Determine the [X, Y] coordinate at the center of the cell enclosing the given text.  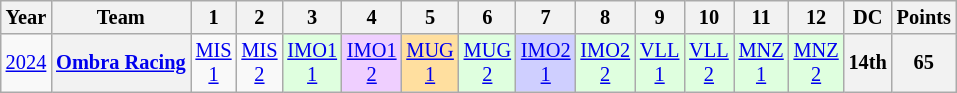
10 [708, 17]
4 [372, 17]
Points [924, 17]
1 [214, 17]
14th [868, 63]
12 [816, 17]
IMO21 [546, 63]
IMO11 [312, 63]
Team [120, 17]
IMO12 [372, 63]
MNZ1 [762, 63]
2024 [26, 63]
2 [259, 17]
Ombra Racing [120, 63]
MUG2 [488, 63]
Year [26, 17]
VLL2 [708, 63]
6 [488, 17]
8 [605, 17]
5 [430, 17]
IMO22 [605, 63]
MUG1 [430, 63]
MNZ2 [816, 63]
VLL1 [660, 63]
65 [924, 63]
7 [546, 17]
9 [660, 17]
DC [868, 17]
3 [312, 17]
MIS1 [214, 63]
11 [762, 17]
MIS2 [259, 63]
